Search for the cell housing the specified text and yield its (x, y) center coordinate. 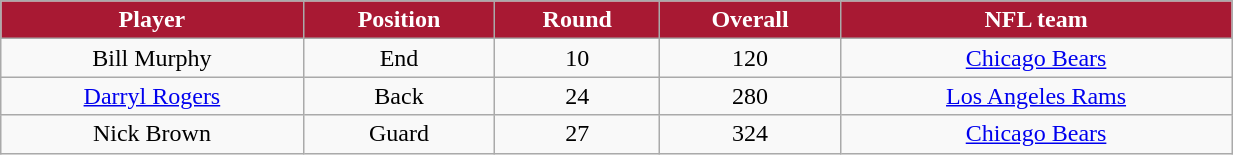
Back (399, 96)
Bill Murphy (152, 58)
NFL team (1036, 20)
Overall (750, 20)
Round (578, 20)
Position (399, 20)
Darryl Rogers (152, 96)
24 (578, 96)
324 (750, 134)
27 (578, 134)
Nick Brown (152, 134)
Guard (399, 134)
120 (750, 58)
End (399, 58)
280 (750, 96)
10 (578, 58)
Player (152, 20)
Los Angeles Rams (1036, 96)
